Pinpoint the cell where the given text exists, returning its (x, y) midpoint coordinate. 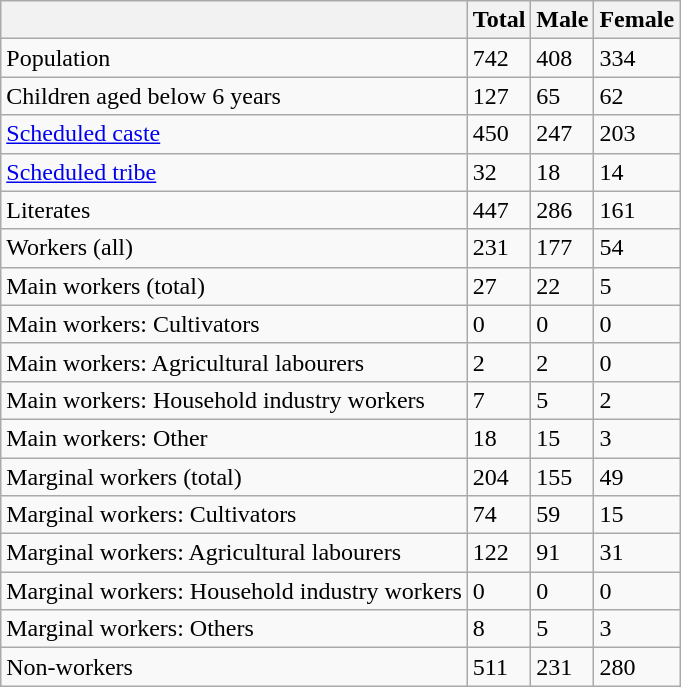
59 (562, 515)
Literates (234, 210)
511 (499, 667)
155 (562, 477)
Marginal workers (total) (234, 477)
Children aged below 6 years (234, 96)
742 (499, 58)
65 (562, 96)
Marginal workers: Others (234, 629)
177 (562, 248)
204 (499, 477)
31 (637, 553)
49 (637, 477)
122 (499, 553)
286 (562, 210)
Male (562, 20)
334 (637, 58)
91 (562, 553)
Population (234, 58)
32 (499, 172)
408 (562, 58)
Scheduled tribe (234, 172)
Marginal workers: Cultivators (234, 515)
Workers (all) (234, 248)
127 (499, 96)
8 (499, 629)
Female (637, 20)
Main workers: Agricultural labourers (234, 362)
Main workers: Household industry workers (234, 400)
7 (499, 400)
161 (637, 210)
62 (637, 96)
14 (637, 172)
447 (499, 210)
247 (562, 134)
Scheduled caste (234, 134)
Main workers (total) (234, 286)
Main workers: Cultivators (234, 324)
22 (562, 286)
Marginal workers: Agricultural labourers (234, 553)
203 (637, 134)
Non-workers (234, 667)
Marginal workers: Household industry workers (234, 591)
54 (637, 248)
Total (499, 20)
280 (637, 667)
Main workers: Other (234, 438)
74 (499, 515)
450 (499, 134)
27 (499, 286)
